Return [X, Y] of the center of cell containing provided text 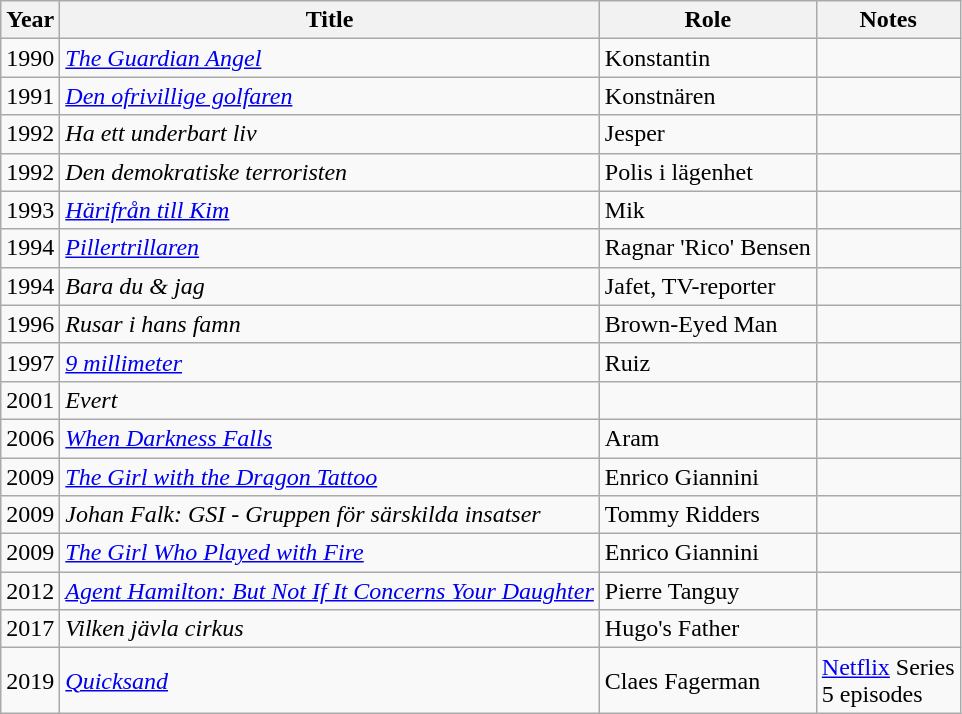
Johan Falk: GSI - Gruppen för särskilda insatser [330, 515]
When Darkness Falls [330, 438]
Claes Fagerman [708, 680]
The Girl Who Played with Fire [330, 553]
Rusar i hans famn [330, 324]
1990 [30, 58]
The Girl with the Dragon Tattoo [330, 477]
Evert [330, 400]
Quicksand [330, 680]
Year [30, 20]
2006 [30, 438]
Ruiz [708, 362]
Jesper [708, 134]
Ha ett underbart liv [330, 134]
2001 [30, 400]
Härifrån till Kim [330, 210]
2012 [30, 591]
Bara du & jag [330, 286]
Den demokratiske terroristen [330, 172]
1993 [30, 210]
The Guardian Angel [330, 58]
Konstnären [708, 96]
Polis i lägenhet [708, 172]
Netflix Series5 episodes [888, 680]
Mik [708, 210]
Hugo's Father [708, 629]
Jafet, TV-reporter [708, 286]
1991 [30, 96]
Den ofrivillige golfaren [330, 96]
Pillertrillaren [330, 248]
1997 [30, 362]
Tommy Ridders [708, 515]
9 millimeter [330, 362]
Ragnar 'Rico' Bensen [708, 248]
Pierre Tanguy [708, 591]
Role [708, 20]
2019 [30, 680]
Title [330, 20]
2017 [30, 629]
Aram [708, 438]
Notes [888, 20]
Konstantin [708, 58]
Brown-Eyed Man [708, 324]
1996 [30, 324]
Agent Hamilton: But Not If It Concerns Your Daughter [330, 591]
Vilken jävla cirkus [330, 629]
